Determine the [x, y] coordinate at the center of the cell enclosing the given text.  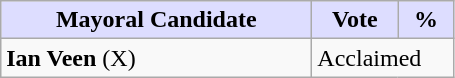
% [426, 20]
Acclaimed [383, 58]
Mayoral Candidate [156, 20]
Ian Veen (X) [156, 58]
Vote [355, 20]
